Capture the cell that displays the provided text and extract its [x, y] central coordinate. 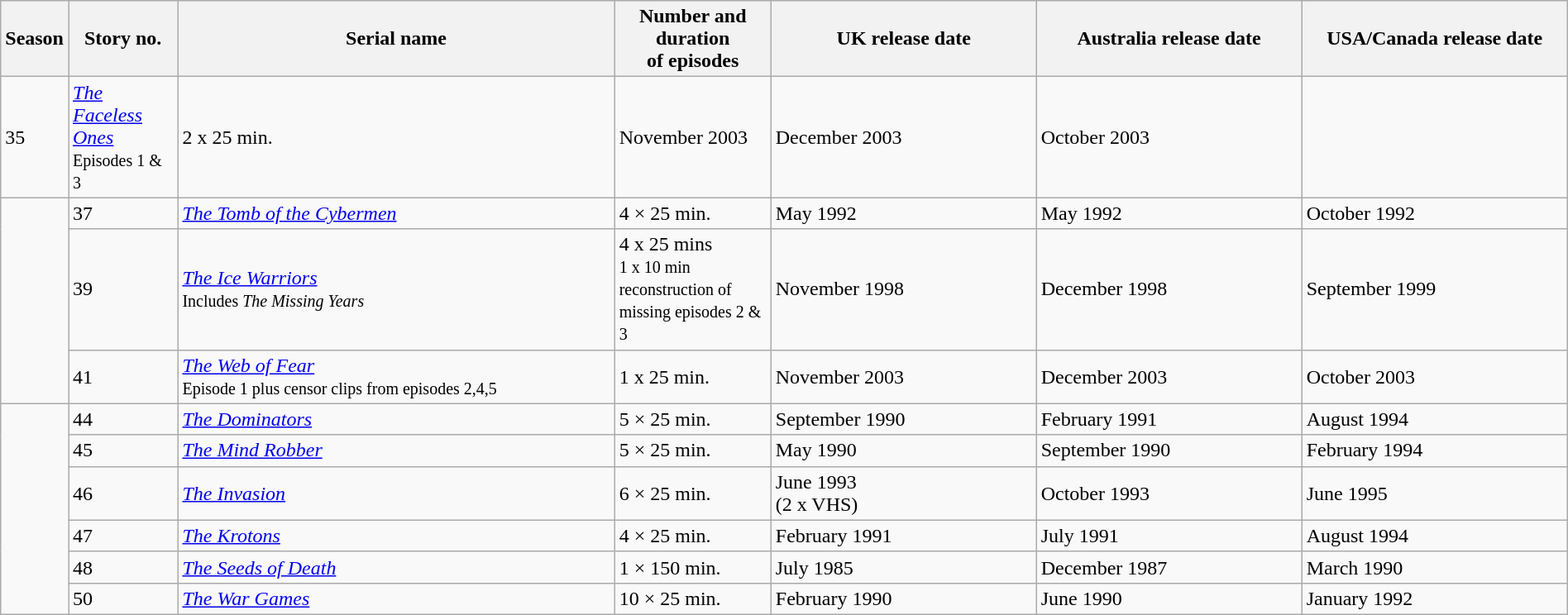
USA/Canada release date [1434, 39]
41 [122, 377]
The Tomb of the Cybermen [396, 213]
June 1995 [1434, 493]
1 x 25 min. [693, 377]
Story no. [122, 39]
Season [35, 39]
39 [122, 289]
The Invasion [396, 493]
May 1990 [903, 451]
37 [122, 213]
48 [122, 567]
November 1998 [903, 289]
6 × 25 min. [693, 493]
The War Games [396, 598]
December 1987 [1169, 567]
4 x 25 mins1 x 10 min reconstruction of missing episodes 2 & 3 [693, 289]
June 1993(2 x VHS) [903, 493]
February 1990 [903, 598]
Australia release date [1169, 39]
July 1985 [903, 567]
September 1999 [1434, 289]
The Web of FearEpisode 1 plus censor clips from episodes 2,4,5 [396, 377]
45 [122, 451]
January 1992 [1434, 598]
October 1992 [1434, 213]
Serial name [396, 39]
UK release date [903, 39]
October 1993 [1169, 493]
June 1990 [1169, 598]
The Seeds of Death [396, 567]
47 [122, 536]
The Faceless OnesEpisodes 1 & 3 [122, 137]
46 [122, 493]
The Krotons [396, 536]
February 1994 [1434, 451]
50 [122, 598]
2 x 25 min. [396, 137]
Number and durationof episodes [693, 39]
December 1998 [1169, 289]
July 1991 [1169, 536]
35 [35, 137]
10 × 25 min. [693, 598]
44 [122, 419]
The Dominators [396, 419]
March 1990 [1434, 567]
The Mind Robber [396, 451]
The Ice WarriorsIncludes The Missing Years [396, 289]
1 × 150 min. [693, 567]
